Determine the [x, y] coordinate at the center of the cell enclosing the given text.  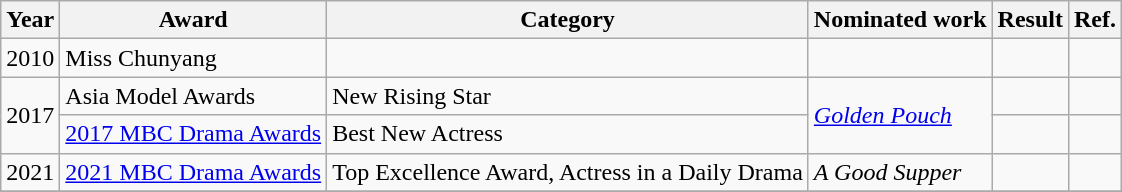
Award [194, 20]
Asia Model Awards [194, 96]
2021 [30, 172]
Miss Chunyang [194, 58]
2021 MBC Drama Awards [194, 172]
New Rising Star [568, 96]
Top Excellence Award, Actress in a Daily Drama [568, 172]
Result [1030, 20]
2017 MBC Drama Awards [194, 134]
Golden Pouch [900, 115]
A Good Supper [900, 172]
Ref. [1094, 20]
2010 [30, 58]
Nominated work [900, 20]
Category [568, 20]
Year [30, 20]
2017 [30, 115]
Best New Actress [568, 134]
